For the text-containing cell, return its midpoint in [x, y] coordinate format. 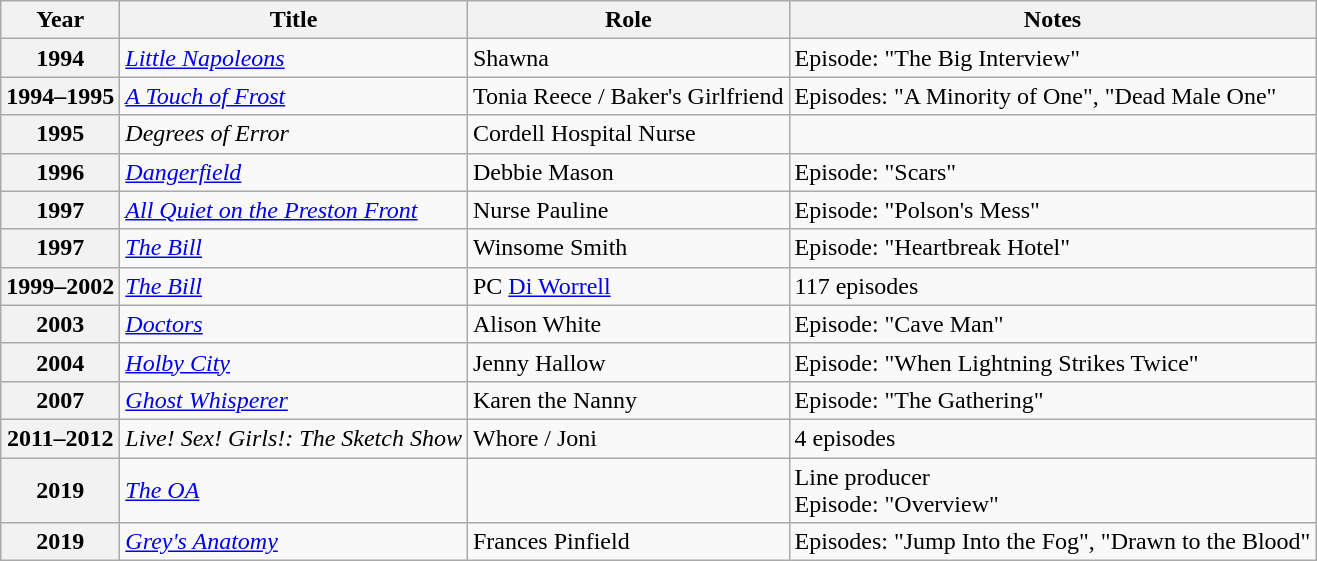
2011–2012 [60, 438]
1996 [60, 172]
Episode: "Scars" [1052, 172]
1994 [60, 58]
Shawna [628, 58]
PC Di Worrell [628, 286]
Episode: "When Lightning Strikes Twice" [1052, 362]
Doctors [294, 324]
Karen the Nanny [628, 400]
Episode: "Heartbreak Hotel" [1052, 248]
1994–1995 [60, 96]
Episodes: "Jump Into the Fog", "Drawn to the Blood" [1052, 542]
Nurse Pauline [628, 210]
Winsome Smith [628, 248]
Notes [1052, 20]
All Quiet on the Preston Front [294, 210]
Whore / Joni [628, 438]
Grey's Anatomy [294, 542]
Degrees of Error [294, 134]
Live! Sex! Girls!: The Sketch Show [294, 438]
The OA [294, 490]
Holby City [294, 362]
2007 [60, 400]
Line producerEpisode: "Overview" [1052, 490]
1995 [60, 134]
Episode: "Cave Man" [1052, 324]
Cordell Hospital Nurse [628, 134]
2004 [60, 362]
Tonia Reece / Baker's Girlfriend [628, 96]
Episodes: "A Minority of One", "Dead Male One" [1052, 96]
A Touch of Frost [294, 96]
Episode: "Polson's Mess" [1052, 210]
Little Napoleons [294, 58]
Episode: "The Big Interview" [1052, 58]
Role [628, 20]
Dangerfield [294, 172]
Title [294, 20]
Episode: "The Gathering" [1052, 400]
Frances Pinfield [628, 542]
Alison White [628, 324]
117 episodes [1052, 286]
Ghost Whisperer [294, 400]
Debbie Mason [628, 172]
Jenny Hallow [628, 362]
2003 [60, 324]
Year [60, 20]
4 episodes [1052, 438]
1999–2002 [60, 286]
